Detect which cell encompasses the target text, then output its (x, y) center coordinate. 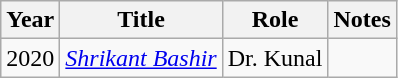
Year (30, 20)
Title (141, 20)
Notes (362, 20)
Role (275, 20)
Dr. Kunal (275, 58)
Shrikant Bashir (141, 58)
2020 (30, 58)
